Extract the [x, y] coordinate from the center of the cell holding the provided text.  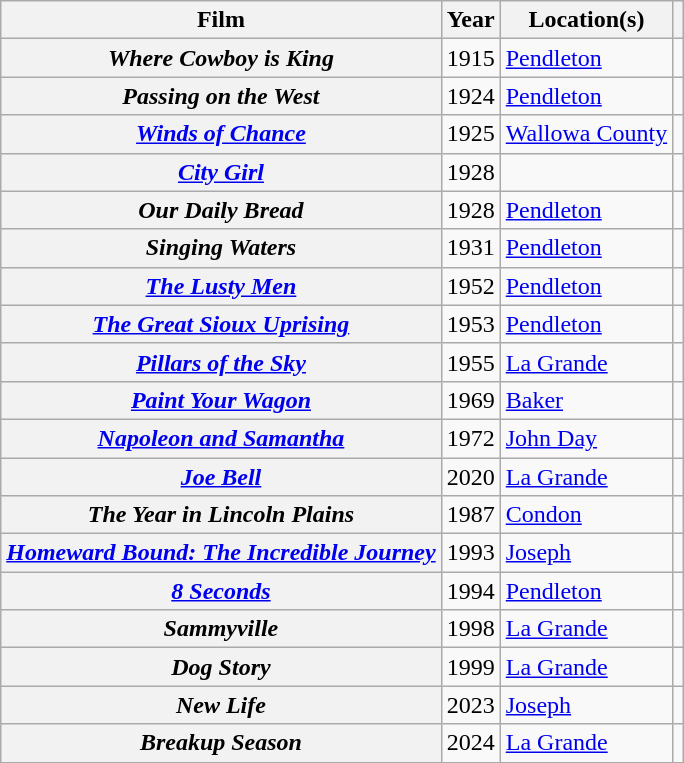
Paint Your Wagon [221, 400]
2023 [470, 705]
2024 [470, 743]
8 Seconds [221, 591]
Sammyville [221, 629]
1953 [470, 324]
Singing Waters [221, 248]
Film [221, 20]
New Life [221, 705]
Dog Story [221, 667]
John Day [586, 438]
1955 [470, 362]
1998 [470, 629]
1952 [470, 286]
Year [470, 20]
Joe Bell [221, 477]
Baker [586, 400]
City Girl [221, 172]
The Lusty Men [221, 286]
Location(s) [586, 20]
1993 [470, 553]
1969 [470, 400]
1987 [470, 515]
1972 [470, 438]
1931 [470, 248]
The Great Sioux Uprising [221, 324]
The Year in Lincoln Plains [221, 515]
Wallowa County [586, 134]
Winds of Chance [221, 134]
2020 [470, 477]
Condon [586, 515]
1994 [470, 591]
Where Cowboy is King [221, 58]
1915 [470, 58]
1924 [470, 96]
Passing on the West [221, 96]
Breakup Season [221, 743]
Our Daily Bread [221, 210]
Homeward Bound: The Incredible Journey [221, 553]
1925 [470, 134]
1999 [470, 667]
Napoleon and Samantha [221, 438]
Pillars of the Sky [221, 362]
